Scan for the cell matching the given text and deliver its [X, Y] coordinate at center. 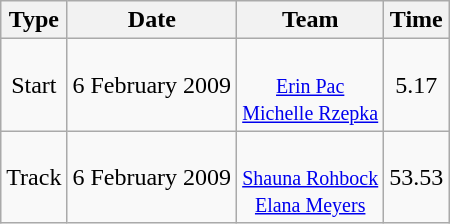
5.17 [416, 85]
Shauna RohbockElana Meyers [310, 177]
53.53 [416, 177]
Start [34, 85]
Time [416, 20]
Track [34, 177]
Date [152, 20]
Erin PacMichelle Rzepka [310, 85]
Team [310, 20]
Type [34, 20]
